Locate the cell with the specified text and output its [X, Y] center coordinate. 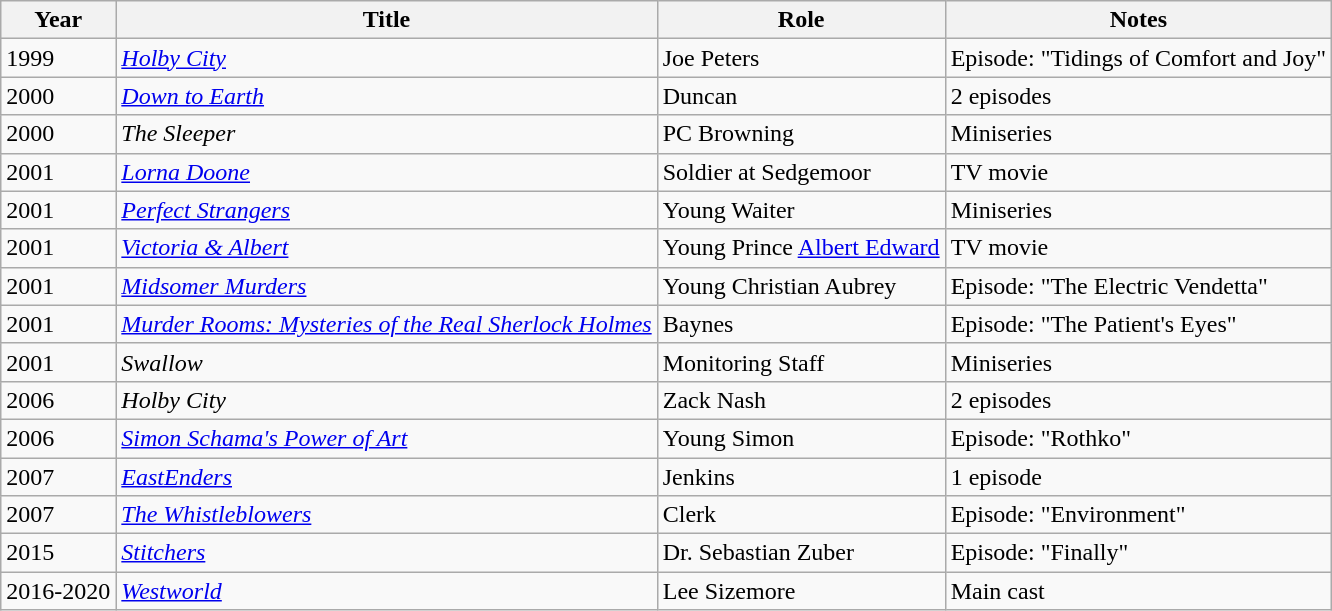
Young Prince Albert Edward [801, 248]
Episode: "The Electric Vendetta" [1138, 286]
Stitchers [386, 553]
Midsomer Murders [386, 286]
Swallow [386, 362]
PC Browning [801, 134]
Notes [1138, 20]
Lee Sizemore [801, 591]
Perfect Strangers [386, 210]
Lorna Doone [386, 172]
Joe Peters [801, 58]
Episode: "Tidings of Comfort and Joy" [1138, 58]
Year [58, 20]
Episode: "Environment" [1138, 515]
Young Simon [801, 438]
Main cast [1138, 591]
Down to Earth [386, 96]
The Sleeper [386, 134]
2016-2020 [58, 591]
Westworld [386, 591]
Young Waiter [801, 210]
1999 [58, 58]
The Whistleblowers [386, 515]
EastEnders [386, 477]
Monitoring Staff [801, 362]
Clerk [801, 515]
Dr. Sebastian Zuber [801, 553]
1 episode [1138, 477]
Victoria & Albert [386, 248]
Soldier at Sedgemoor [801, 172]
Simon Schama's Power of Art [386, 438]
Young Christian Aubrey [801, 286]
2015 [58, 553]
Episode: "Rothko" [1138, 438]
Title [386, 20]
Murder Rooms: Mysteries of the Real Sherlock Holmes [386, 324]
Role [801, 20]
Episode: "The Patient's Eyes" [1138, 324]
Zack Nash [801, 400]
Baynes [801, 324]
Episode: "Finally" [1138, 553]
Jenkins [801, 477]
Duncan [801, 96]
